Scan for the cell matching the given text and deliver its [X, Y] coordinate at center. 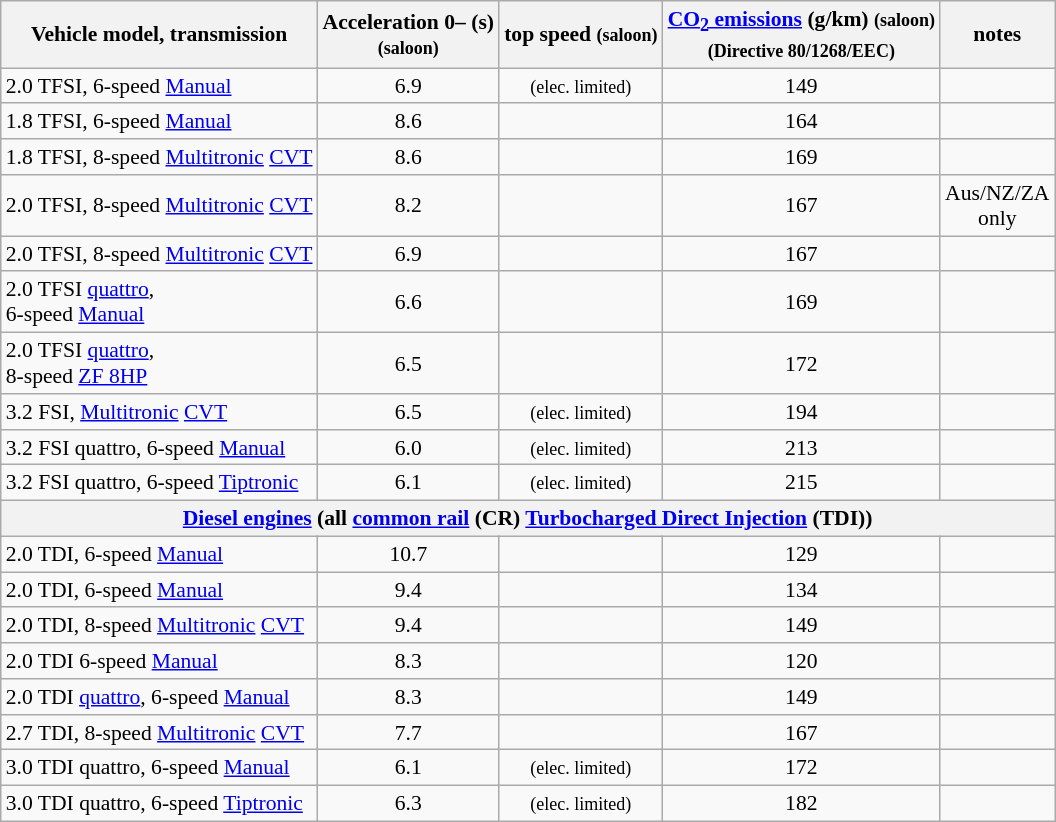
164 [802, 122]
Diesel engines (all common rail (CR) Turbocharged Direct Injection (TDI)) [528, 519]
2.0 TDI, 8-speed Multitronic CVT [160, 626]
129 [802, 554]
top speed (saloon) [581, 34]
194 [802, 412]
2.0 TDI 6-speed Manual [160, 661]
1.8 TFSI, 8-speed Multitronic CVT [160, 157]
CO2 emissions (g/km) (saloon)(Directive 80/1268/EEC) [802, 34]
182 [802, 804]
Vehicle model, transmission [160, 34]
notes [998, 34]
1.8 TFSI, 6-speed Manual [160, 122]
6.0 [409, 448]
213 [802, 448]
8.2 [409, 206]
Aus/NZ/ZAonly [998, 206]
3.2 FSI quattro, 6-speed Tiptronic [160, 483]
2.0 TFSI, 6-speed Manual [160, 86]
Acceleration 0– (s)(saloon) [409, 34]
10.7 [409, 554]
7.7 [409, 733]
120 [802, 661]
3.0 TDI quattro, 6-speed Tiptronic [160, 804]
6.3 [409, 804]
2.7 TDI, 8-speed Multitronic CVT [160, 733]
2.0 TFSI quattro,8-speed ZF 8HP [160, 364]
2.0 TDI quattro, 6-speed Manual [160, 697]
3.0 TDI quattro, 6-speed Manual [160, 768]
6.6 [409, 302]
2.0 TFSI quattro,6-speed Manual [160, 302]
3.2 FSI quattro, 6-speed Manual [160, 448]
3.2 FSI, Multitronic CVT [160, 412]
134 [802, 590]
215 [802, 483]
